From the cell containing the given text, extract its center point as [x, y] coordinate. 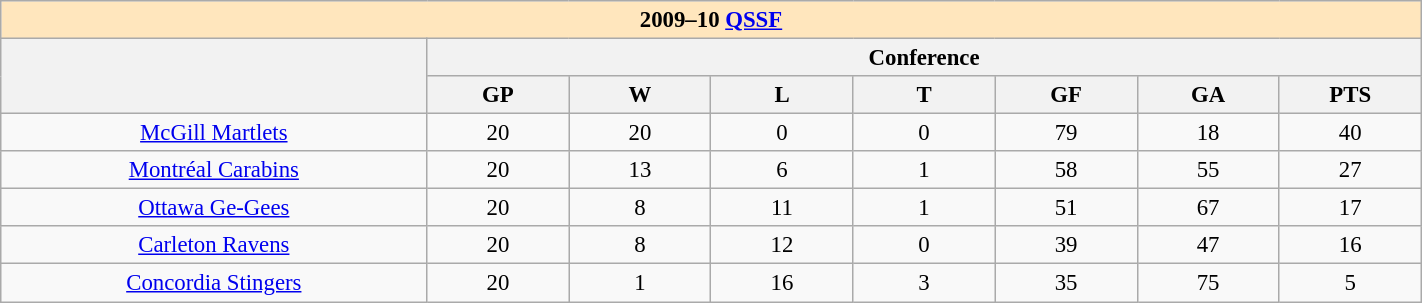
79 [1066, 133]
Ottawa Ge-Gees [214, 208]
GA [1208, 95]
55 [1208, 170]
67 [1208, 208]
17 [1350, 208]
13 [640, 170]
T [924, 95]
GF [1066, 95]
27 [1350, 170]
75 [1208, 283]
12 [782, 245]
2009–10 QSSF [711, 20]
5 [1350, 283]
18 [1208, 133]
McGill Martlets [214, 133]
3 [924, 283]
Conference [924, 58]
GP [498, 95]
58 [1066, 170]
Montréal Carabins [214, 170]
11 [782, 208]
Concordia Stingers [214, 283]
35 [1066, 283]
40 [1350, 133]
39 [1066, 245]
47 [1208, 245]
L [782, 95]
51 [1066, 208]
PTS [1350, 95]
6 [782, 170]
Carleton Ravens [214, 245]
W [640, 95]
